For the text-containing cell, return its midpoint in (X, Y) coordinate format. 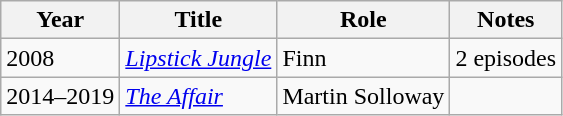
Finn (364, 58)
2008 (60, 58)
Notes (506, 20)
The Affair (198, 96)
Year (60, 20)
2014–2019 (60, 96)
Title (198, 20)
Lipstick Jungle (198, 58)
2 episodes (506, 58)
Martin Solloway (364, 96)
Role (364, 20)
